For the text-containing cell, return its midpoint in (x, y) coordinate format. 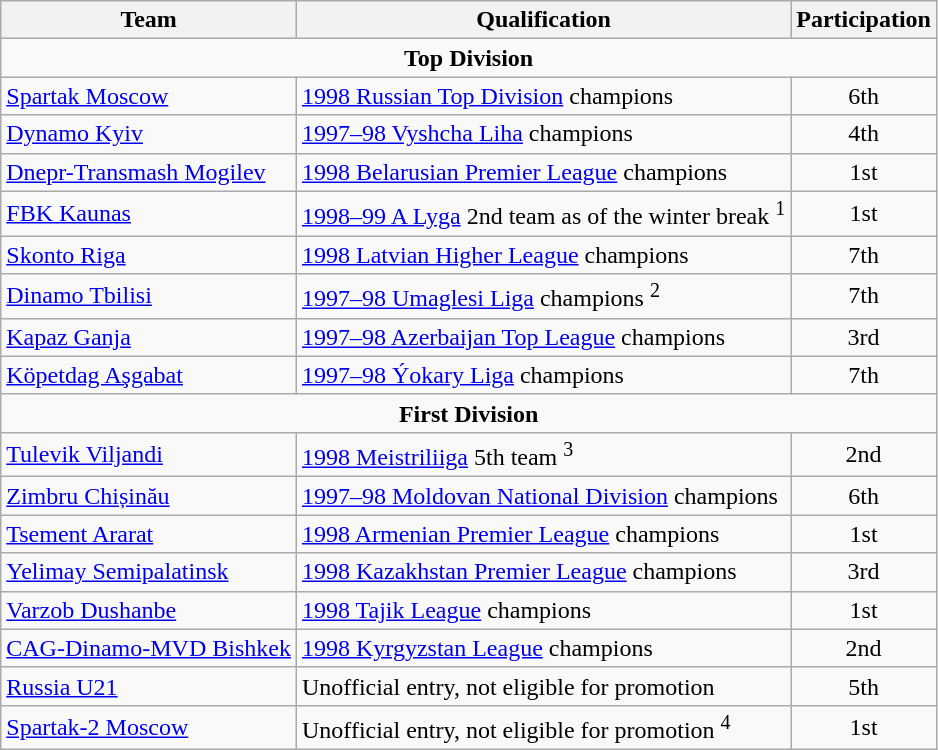
Unofficial entry, not eligible for promotion 4 (543, 728)
1997–98 Moldovan National Division champions (543, 496)
Tsement Ararat (149, 534)
FBK Kaunas (149, 214)
1998 Russian Top Division champions (543, 96)
Participation (864, 20)
5th (864, 686)
1998 Latvian Higher League champions (543, 255)
Kapaz Ganja (149, 337)
Varzob Dushanbe (149, 610)
1998 Tajik League champions (543, 610)
4th (864, 134)
Dynamo Kyiv (149, 134)
Qualification (543, 20)
1998–99 A Lyga 2nd team as of the winter break 1 (543, 214)
CAG-Dinamo-MVD Bishkek (149, 648)
1998 Meistriliiga 5th team 3 (543, 454)
Tulevik Viljandi (149, 454)
Dnepr-Transmash Mogilev (149, 172)
1997–98 Umaglesi Liga champions 2 (543, 296)
1997–98 Azerbaijan Top League champions (543, 337)
1998 Kyrgyzstan League champions (543, 648)
Top Division (469, 58)
Köpetdag Aşgabat (149, 375)
Unofficial entry, not eligible for promotion (543, 686)
1997–98 Ýokary Liga champions (543, 375)
Russia U21 (149, 686)
Dinamo Tbilisi (149, 296)
Yelimay Semipalatinsk (149, 572)
Team (149, 20)
First Division (469, 413)
Spartak Moscow (149, 96)
1998 Armenian Premier League champions (543, 534)
Zimbru Chișinău (149, 496)
1997–98 Vyshcha Liha champions (543, 134)
Spartak-2 Moscow (149, 728)
1998 Kazakhstan Premier League champions (543, 572)
1998 Belarusian Premier League champions (543, 172)
Skonto Riga (149, 255)
